Provide the (X, Y) coordinate of the cell's center where the given text is located.  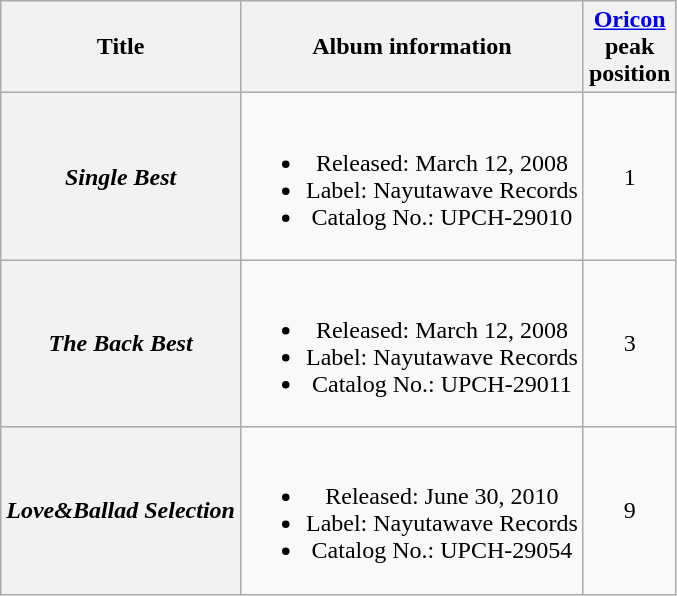
1 (629, 176)
Released: June 30, 2010Label: Nayutawave RecordsCatalog No.: UPCH-29054 (412, 510)
Released: March 12, 2008Label: Nayutawave RecordsCatalog No.: UPCH-29011 (412, 344)
Album information (412, 47)
Title (121, 47)
3 (629, 344)
Love&Ballad Selection (121, 510)
Released: March 12, 2008Label: Nayutawave RecordsCatalog No.: UPCH-29010 (412, 176)
Oriconpeakposition (629, 47)
The Back Best (121, 344)
9 (629, 510)
Single Best (121, 176)
